For the text-containing cell, return its midpoint in [x, y] coordinate format. 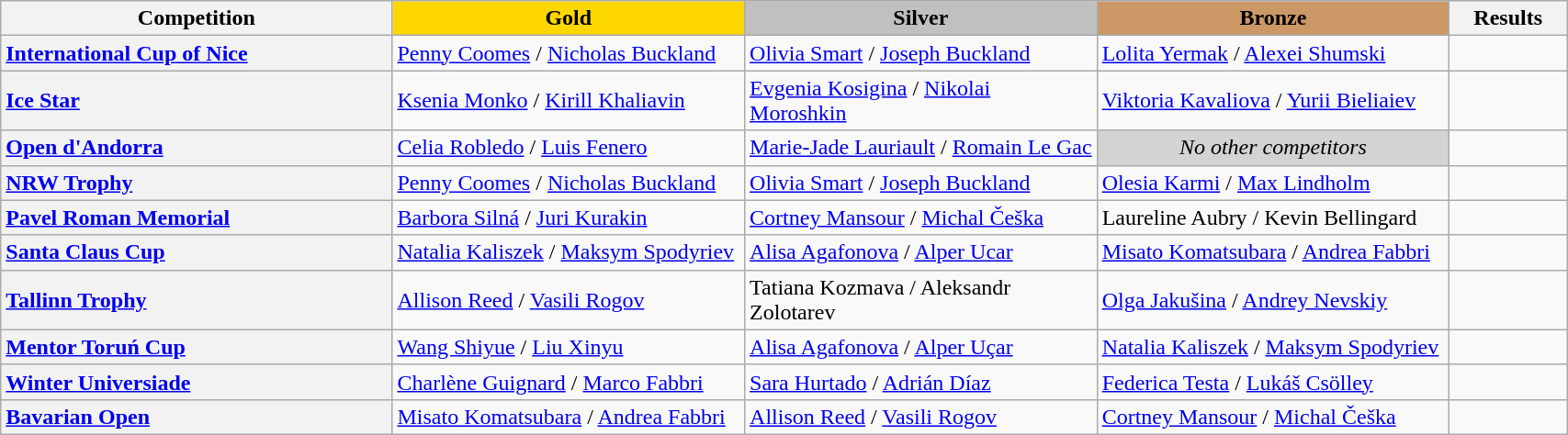
Open d'Andorra [197, 148]
Bavarian Open [197, 417]
Sara Hurtado / Adrián Díaz [921, 382]
Silver [921, 18]
NRW Trophy [197, 183]
Evgenia Kosigina / Nikolai Moroshkin [921, 101]
Marie-Jade Lauriault / Romain Le Gac [921, 148]
Tallinn Trophy [197, 299]
No other competitors [1273, 148]
Laureline Aubry / Kevin Bellingard [1273, 217]
Olesia Karmi / Max Lindholm [1273, 183]
Winter Universiade [197, 382]
Alisa Agafonova / Alper Uçar [921, 347]
Olga Jakušina / Andrey Nevskiy [1273, 299]
Results [1508, 18]
Lolita Yermak / Alexei Shumski [1273, 53]
Charlène Guignard / Marco Fabbri [569, 382]
Wang Shiyue / Liu Xinyu [569, 347]
International Cup of Nice [197, 53]
Santa Claus Cup [197, 252]
Bronze [1273, 18]
Barbora Silná / Juri Kurakin [569, 217]
Competition [197, 18]
Ksenia Monko / Kirill Khaliavin [569, 101]
Tatiana Kozmava / Aleksandr Zolotarev [921, 299]
Alisa Agafonova / Alper Ucar [921, 252]
Federica Testa / Lukáš Csölley [1273, 382]
Gold [569, 18]
Mentor Toruń Cup [197, 347]
Celia Robledo / Luis Fenero [569, 148]
Ice Star [197, 101]
Viktoria Kavaliova / Yurii Bieliaiev [1273, 101]
Pavel Roman Memorial [197, 217]
